Return [X, Y] of the center of cell containing provided text 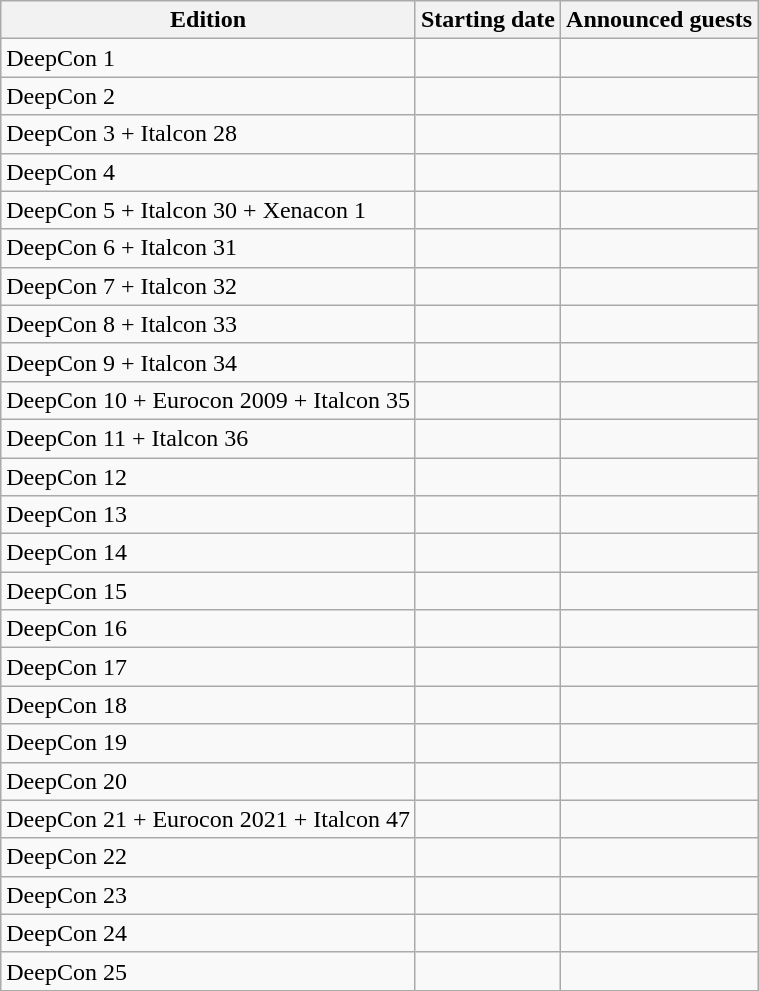
DeepCon 5 + Italcon 30 + Xenacon 1 [208, 210]
Edition [208, 20]
DeepCon 22 [208, 857]
DeepCon 21 + Eurocon 2021 + Italcon 47 [208, 819]
DeepCon 3 + Italcon 28 [208, 134]
DeepCon 14 [208, 553]
DeepCon 25 [208, 971]
Announced guests [660, 20]
DeepCon 6 + Italcon 31 [208, 248]
Starting date [488, 20]
DeepCon 23 [208, 895]
DeepCon 11 + Italcon 36 [208, 438]
DeepCon 2 [208, 96]
DeepCon 12 [208, 477]
DeepCon 20 [208, 781]
DeepCon 7 + Italcon 32 [208, 286]
DeepCon 17 [208, 667]
DeepCon 1 [208, 58]
DeepCon 19 [208, 743]
DeepCon 18 [208, 705]
DeepCon 10 + Eurocon 2009 + Italcon 35 [208, 400]
DeepCon 8 + Italcon 33 [208, 324]
DeepCon 24 [208, 933]
DeepCon 16 [208, 629]
DeepCon 4 [208, 172]
DeepCon 15 [208, 591]
DeepCon 13 [208, 515]
DeepCon 9 + Italcon 34 [208, 362]
